Detect which cell encompasses the target text, then output its (X, Y) center coordinate. 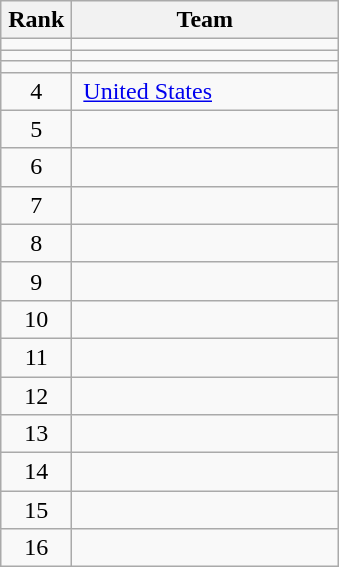
9 (36, 281)
10 (36, 319)
13 (36, 434)
11 (36, 357)
14 (36, 472)
6 (36, 167)
15 (36, 510)
Team (205, 20)
7 (36, 205)
8 (36, 243)
Rank (36, 20)
12 (36, 395)
4 (36, 91)
5 (36, 129)
United States (205, 91)
16 (36, 548)
